Capture the cell that displays the provided text and extract its (X, Y) central coordinate. 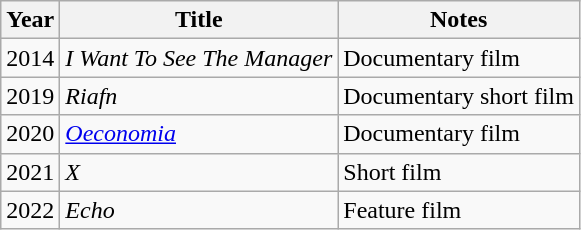
Oeconomia (199, 134)
2021 (30, 172)
2022 (30, 210)
2019 (30, 96)
Short film (459, 172)
I Want To See The Manager (199, 58)
Notes (459, 20)
Riafn (199, 96)
2020 (30, 134)
2014 (30, 58)
Title (199, 20)
Documentary short film (459, 96)
Year (30, 20)
Feature film (459, 210)
Echo (199, 210)
X (199, 172)
